For the text-containing cell, return its midpoint in [X, Y] coordinate format. 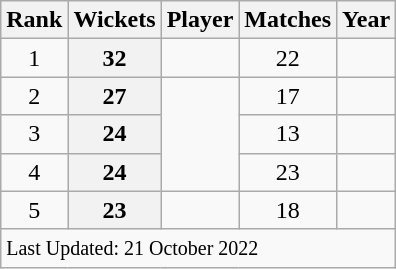
13 [288, 134]
1 [34, 58]
Matches [288, 20]
4 [34, 172]
27 [114, 96]
Rank [34, 20]
2 [34, 96]
3 [34, 134]
Year [366, 20]
32 [114, 58]
Player [200, 20]
22 [288, 58]
Wickets [114, 20]
18 [288, 210]
5 [34, 210]
Last Updated: 21 October 2022 [198, 248]
17 [288, 96]
